Identify which cell holds the provided text, then report its (x, y) central coordinate. 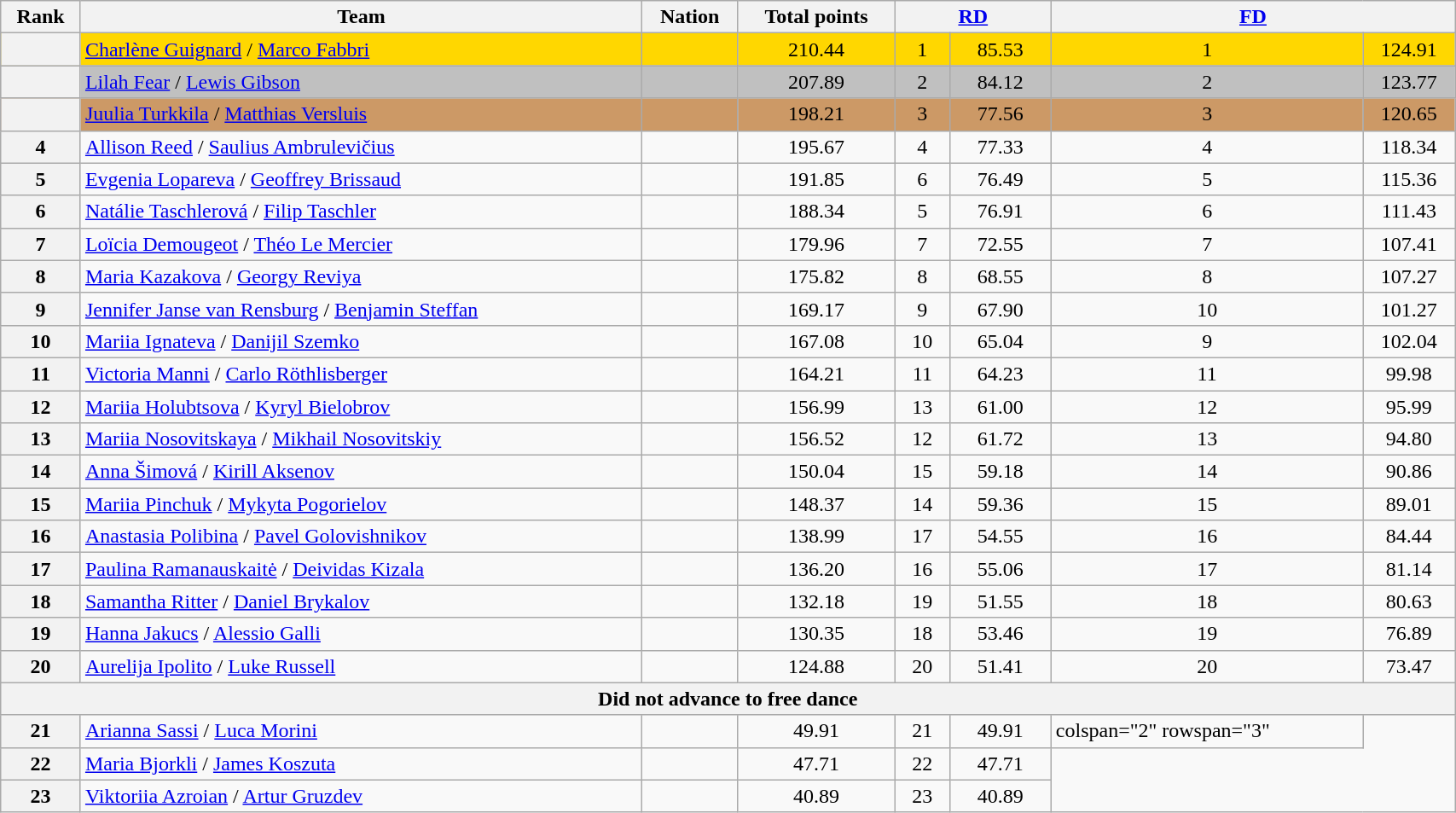
198.21 (817, 114)
76.89 (1409, 634)
156.52 (817, 439)
124.91 (1409, 49)
68.55 (1000, 276)
67.90 (1000, 309)
Jennifer Janse van Rensburg / Benjamin Steffan (361, 309)
Loïcia Demougeot / Théo Le Mercier (361, 244)
Team (361, 17)
179.96 (817, 244)
99.98 (1409, 374)
111.43 (1409, 212)
85.53 (1000, 49)
Viktoriia Azroian / Artur Gruzdev (361, 796)
72.55 (1000, 244)
Nation (690, 17)
175.82 (817, 276)
77.33 (1000, 147)
156.99 (817, 407)
89.01 (1409, 504)
80.63 (1409, 601)
191.85 (817, 179)
Samantha Ritter / Daniel Brykalov (361, 601)
Mariia Ignateva / Danijil Szemko (361, 341)
148.37 (817, 504)
Natálie Taschlerová / Filip Taschler (361, 212)
61.72 (1000, 439)
164.21 (817, 374)
210.44 (817, 49)
Maria Bjorkli / James Koszuta (361, 764)
130.35 (817, 634)
Allison Reed / Saulius Ambrulevičius (361, 147)
Juulia Turkkila / Matthias Versluis (361, 114)
115.36 (1409, 179)
colspan="2" rowspan="3" (1207, 731)
118.34 (1409, 147)
51.55 (1000, 601)
55.06 (1000, 569)
64.23 (1000, 374)
Total points (817, 17)
Did not advance to free dance (728, 699)
77.56 (1000, 114)
138.99 (817, 537)
Arianna Sassi / Luca Morini (361, 731)
136.20 (817, 569)
Paulina Ramanauskaitė / Deividas Kizala (361, 569)
107.27 (1409, 276)
81.14 (1409, 569)
53.46 (1000, 634)
132.18 (817, 601)
150.04 (817, 472)
195.67 (817, 147)
Evgenia Lopareva / Geoffrey Brissaud (361, 179)
RD (972, 17)
90.86 (1409, 472)
Charlène Guignard / Marco Fabbri (361, 49)
65.04 (1000, 341)
59.36 (1000, 504)
94.80 (1409, 439)
207.89 (817, 82)
Maria Kazakova / Georgy Reviya (361, 276)
95.99 (1409, 407)
124.88 (817, 666)
120.65 (1409, 114)
FD (1252, 17)
Anna Šimová / Kirill Aksenov (361, 472)
169.17 (817, 309)
61.00 (1000, 407)
Mariia Holubtsova / Kyryl Bielobrov (361, 407)
Rank (41, 17)
51.41 (1000, 666)
123.77 (1409, 82)
76.49 (1000, 179)
188.34 (817, 212)
Lilah Fear / Lewis Gibson (361, 82)
73.47 (1409, 666)
84.44 (1409, 537)
59.18 (1000, 472)
54.55 (1000, 537)
84.12 (1000, 82)
Victoria Manni / Carlo Röthlisberger (361, 374)
Mariia Pinchuk / Mykyta Pogorielov (361, 504)
102.04 (1409, 341)
Mariia Nosovitskaya / Mikhail Nosovitskiy (361, 439)
Aurelija Ipolito / Luke Russell (361, 666)
76.91 (1000, 212)
Hanna Jakucs / Alessio Galli (361, 634)
101.27 (1409, 309)
Anastasia Polibina / Pavel Golovishnikov (361, 537)
107.41 (1409, 244)
167.08 (817, 341)
